Return the [x, y] coordinate for the center point of the cell that contains the specified text.  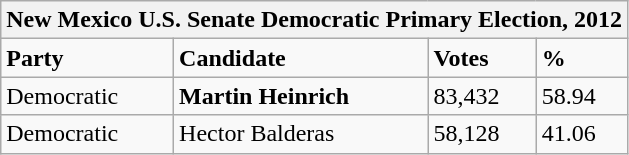
Party [88, 58]
New Mexico U.S. Senate Democratic Primary Election, 2012 [314, 20]
Votes [482, 58]
83,432 [482, 96]
% [582, 58]
58,128 [482, 134]
Hector Balderas [301, 134]
41.06 [582, 134]
Candidate [301, 58]
Martin Heinrich [301, 96]
58.94 [582, 96]
